Search for the cell housing the specified text and yield its (x, y) center coordinate. 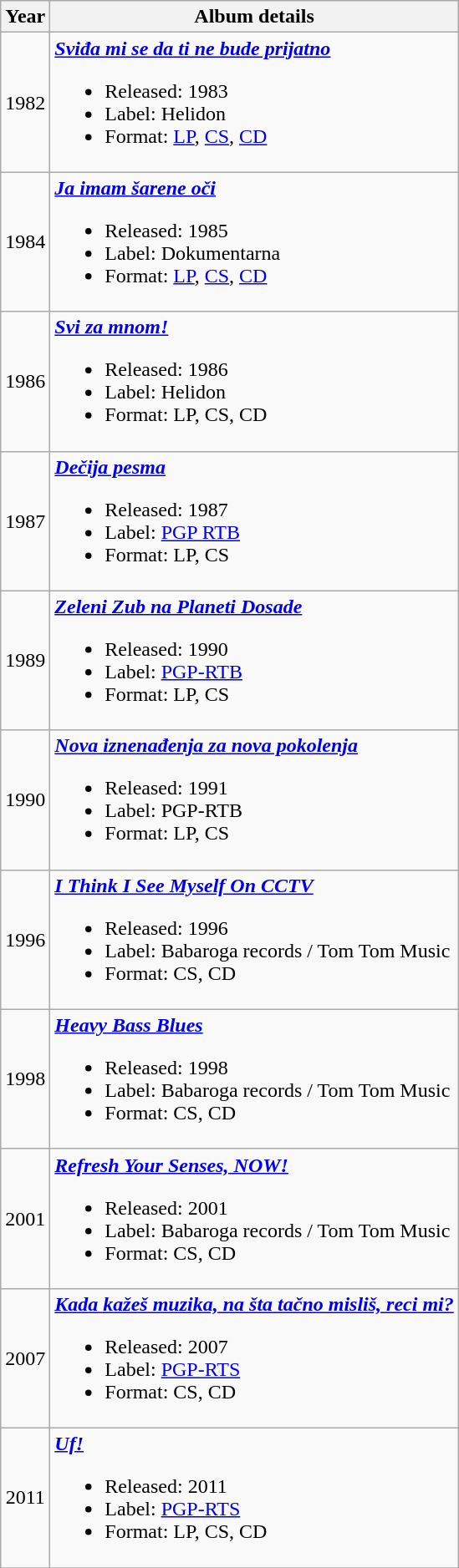
1989 (25, 660)
1987 (25, 521)
1982 (25, 102)
Zeleni Zub na Planeti DosadeReleased: 1990Label: PGP-RTBFormat: LP, CS (254, 660)
Uf!Released: 2011Label: PGP-RTSFormat: LP, CS, CD (254, 1497)
Refresh Your Senses, NOW!Released: 2001Label: Babaroga records / Tom Tom MusicFormat: CS, CD (254, 1218)
2001 (25, 1218)
Album details (254, 17)
1990 (25, 800)
Year (25, 17)
1986 (25, 381)
2011 (25, 1497)
Sviđa mi se da ti ne bude prijatnoReleased: 1983Label: HelidonFormat: LP, CS, CD (254, 102)
1984 (25, 242)
2007 (25, 1358)
1998 (25, 1079)
Ja imam šarene očiReleased: 1985Label: DokumentarnaFormat: LP, CS, CD (254, 242)
I Think I See Myself On CCTVReleased: 1996Label: Babaroga records / Tom Tom MusicFormat: CS, CD (254, 939)
1996 (25, 939)
Svi za mnom!Released: 1986Label: HelidonFormat: LP, CS, CD (254, 381)
Dečija pesmaReleased: 1987Label: PGP RTBFormat: LP, CS (254, 521)
Heavy Bass BluesReleased: 1998Label: Babaroga records / Tom Tom MusicFormat: CS, CD (254, 1079)
Nova iznenađenja za nova pokolenjaReleased: 1991Label: PGP-RTBFormat: LP, CS (254, 800)
Kada kažeš muzika, na šta tačno misliš, reci mi?Released: 2007Label: PGP-RTSFormat: CS, CD (254, 1358)
